Identify which cell holds the provided text, then report its [x, y] central coordinate. 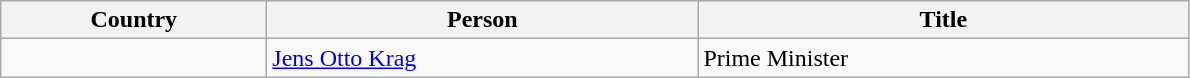
Title [944, 20]
Prime Minister [944, 58]
Jens Otto Krag [482, 58]
Person [482, 20]
Country [134, 20]
